Output the [x, y] coordinate of the center of the cell containing the given text.  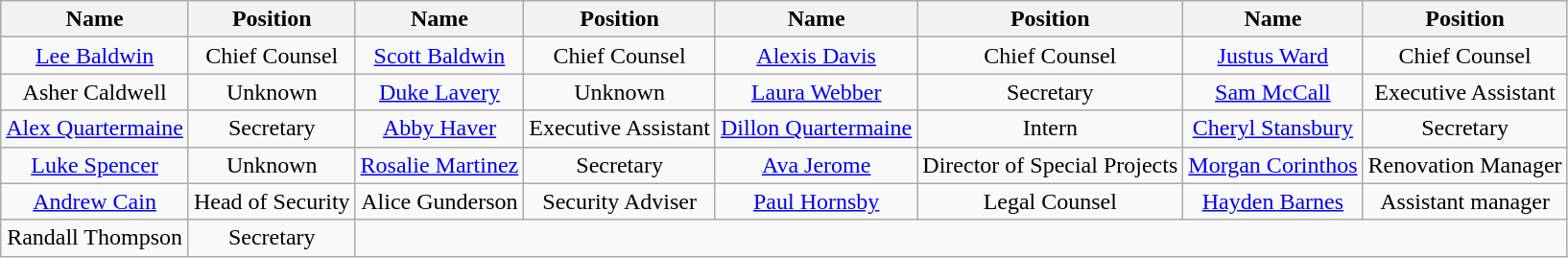
Andrew Cain [95, 201]
Alex Quartermaine [95, 129]
Intern [1050, 129]
Alexis Davis [816, 56]
Hayden Barnes [1272, 201]
Scott Baldwin [440, 56]
Assistant manager [1464, 201]
Morgan Corinthos [1272, 165]
Abby Haver [440, 129]
Director of Special Projects [1050, 165]
Laura Webber [816, 92]
Cheryl Stansbury [1272, 129]
Sam McCall [1272, 92]
Alice Gunderson [440, 201]
Head of Security [272, 201]
Renovation Manager [1464, 165]
Security Adviser [620, 201]
Paul Hornsby [816, 201]
Randall Thompson [95, 238]
Luke Spencer [95, 165]
Rosalie Martinez [440, 165]
Justus Ward [1272, 56]
Dillon Quartermaine [816, 129]
Asher Caldwell [95, 92]
Lee Baldwin [95, 56]
Ava Jerome [816, 165]
Legal Counsel [1050, 201]
Duke Lavery [440, 92]
